Locate the cell with the specified text and output its [X, Y] center coordinate. 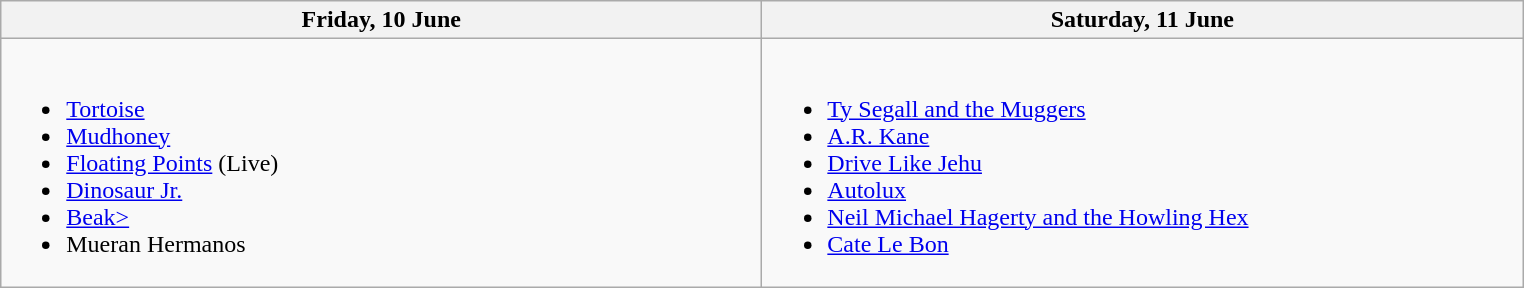
Saturday, 11 June [1142, 20]
Ty Segall and the MuggersA.R. KaneDrive Like JehuAutoluxNeil Michael Hagerty and the Howling HexCate Le Bon [1142, 163]
Friday, 10 June [382, 20]
TortoiseMudhoneyFloating Points (Live)Dinosaur Jr.Beak>Mueran Hermanos [382, 163]
